Identify which cell holds the provided text, then report its (x, y) central coordinate. 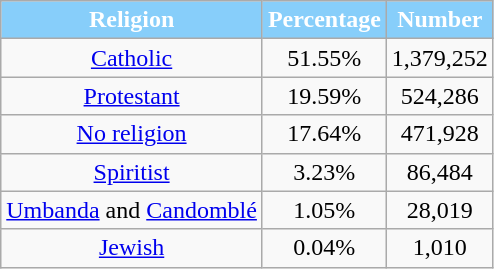
Religion (132, 20)
51.55% (324, 58)
28,019 (440, 210)
3.23% (324, 172)
1.05% (324, 210)
17.64% (324, 134)
Protestant (132, 96)
No religion (132, 134)
524,286 (440, 96)
1,379,252 (440, 58)
Jewish (132, 248)
Catholic (132, 58)
Percentage (324, 20)
Spiritist (132, 172)
0.04% (324, 248)
86,484 (440, 172)
Number (440, 20)
Umbanda and Candomblé (132, 210)
471,928 (440, 134)
19.59% (324, 96)
1,010 (440, 248)
